Return (x, y) of the center of cell containing provided text 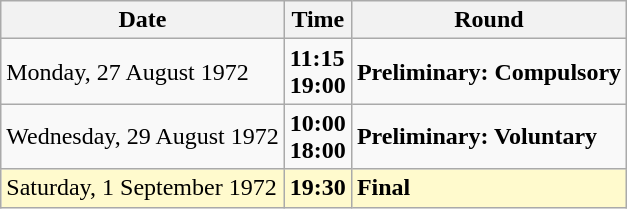
11:1519:00 (318, 72)
Monday, 27 August 1972 (143, 72)
Round (488, 20)
Final (488, 188)
Preliminary: Voluntary (488, 136)
Preliminary: Compulsory (488, 72)
10:0018:00 (318, 136)
19:30 (318, 188)
Time (318, 20)
Wednesday, 29 August 1972 (143, 136)
Date (143, 20)
Saturday, 1 September 1972 (143, 188)
